Detect which cell encompasses the target text, then output its (x, y) center coordinate. 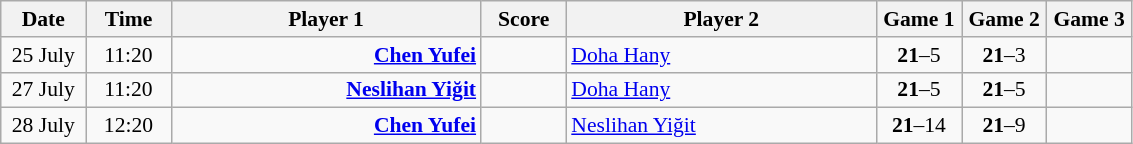
12:20 (128, 126)
Game 1 (918, 19)
Game 3 (1090, 19)
Player 1 (326, 19)
25 July (44, 55)
Player 2 (721, 19)
Game 2 (1004, 19)
21–14 (918, 126)
28 July (44, 126)
21–9 (1004, 126)
Time (128, 19)
Date (44, 19)
Score (524, 19)
21–3 (1004, 55)
27 July (44, 90)
